Determine the [x, y] coordinate at the center of the cell enclosing the given text.  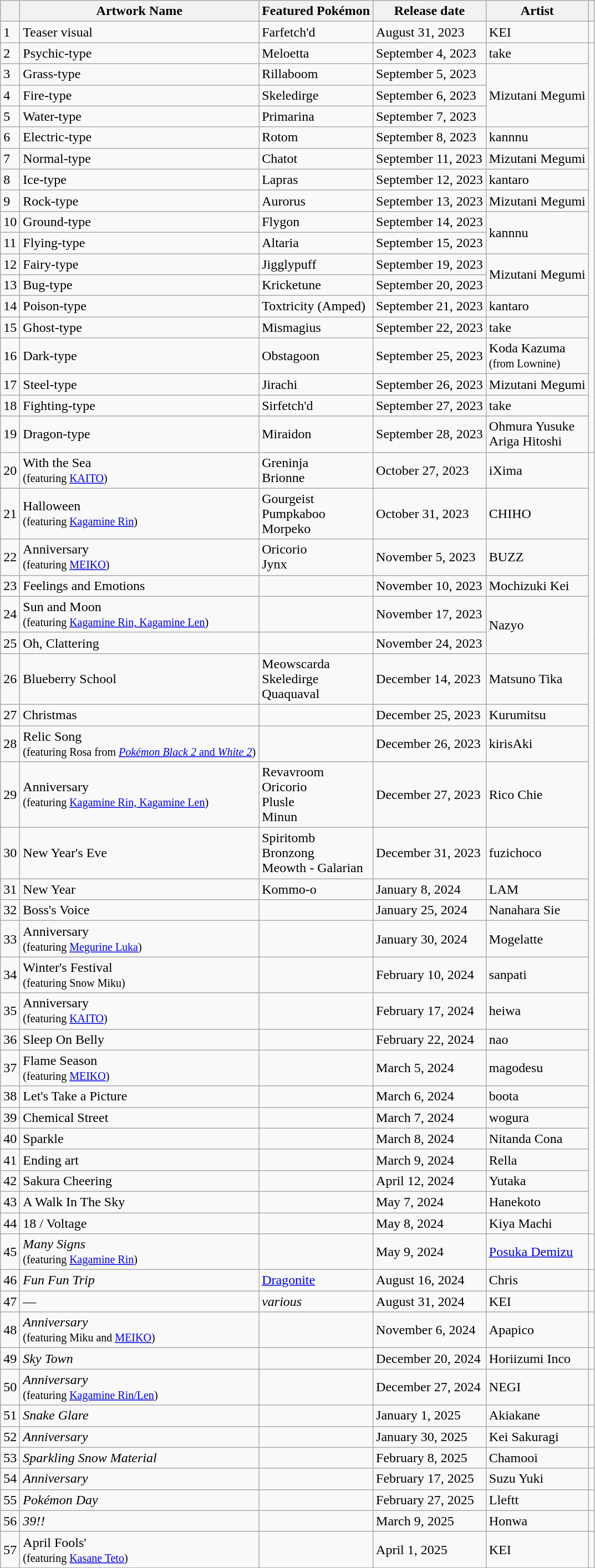
August 31, 2023 [430, 32]
April Fools'(featuring Kasane Teto) [140, 1549]
September 14, 2023 [430, 222]
NEGI [537, 1387]
sanpati [537, 975]
9 [10, 201]
January 30, 2024 [430, 939]
March 9, 2025 [430, 1521]
Chamooi [537, 1458]
33 [10, 939]
Sparkle [140, 1139]
Akiakane [537, 1416]
Sakura Cheering [140, 1181]
Kricketune [316, 285]
March 9, 2024 [430, 1160]
GourgeistPumpkabooMorpeko [316, 514]
29 [10, 795]
5 [10, 116]
kirisAki [537, 744]
22 [10, 557]
Meloetta [316, 53]
4 [10, 95]
February 17, 2025 [430, 1479]
55 [10, 1500]
December 20, 2024 [430, 1359]
New Year's Eve [140, 853]
May 9, 2024 [430, 1252]
32 [10, 910]
September 21, 2023 [430, 306]
Farfetch'd [316, 32]
Pokémon Day [140, 1500]
Rotom [316, 137]
39!! [140, 1521]
Lleftt [537, 1500]
Flying-type [140, 243]
46 [10, 1280]
Dark-type [140, 356]
47 [10, 1301]
Dragon-type [140, 434]
3 [10, 74]
Oh, Clattering [140, 643]
18 / Voltage [140, 1223]
7 [10, 158]
October 31, 2023 [430, 514]
11 [10, 243]
February 22, 2024 [430, 1039]
Fun Fun Trip [140, 1280]
Release date [430, 11]
iXima [537, 470]
September 26, 2023 [430, 385]
Hanekoto [537, 1202]
Steel-type [140, 385]
Dragonite [316, 1280]
57 [10, 1549]
January 25, 2024 [430, 910]
December 31, 2023 [430, 853]
41 [10, 1160]
Christmas [140, 715]
17 [10, 385]
Anniversary(featuring Miku and MEIKO) [140, 1330]
Chatot [316, 158]
Altaria [316, 243]
Horiizumi Inco [537, 1359]
42 [10, 1181]
Suzu Yuki [537, 1479]
Winter's Festival(featuring Snow Miku) [140, 975]
Miraidon [316, 434]
February 8, 2025 [430, 1458]
September 28, 2023 [430, 434]
March 5, 2024 [430, 1068]
Kommo-o [316, 889]
heiwa [537, 1011]
Fairy-type [140, 264]
September 25, 2023 [430, 356]
Nanahara Sie [537, 910]
September 19, 2023 [430, 264]
Toxtricity (Amped) [316, 306]
Ending art [140, 1160]
8 [10, 180]
Kei Sakuragi [537, 1437]
49 [10, 1359]
March 7, 2024 [430, 1118]
November 17, 2023 [430, 614]
nao [537, 1039]
Rella [537, 1160]
35 [10, 1011]
April 12, 2024 [430, 1181]
SpiritombBronzongMeowth - Galarian [316, 853]
A Walk In The Sky [140, 1202]
28 [10, 744]
36 [10, 1039]
May 8, 2024 [430, 1223]
Chemical Street [140, 1118]
Poison-type [140, 306]
August 16, 2024 [430, 1280]
39 [10, 1118]
September 11, 2023 [430, 158]
Koda Kazuma(from Lownine) [537, 356]
Anniversary(featuring Kagamine Rin/Len) [140, 1387]
1 [10, 32]
February 10, 2024 [430, 975]
September 13, 2023 [430, 201]
Anniversary(featuring KAITO) [140, 1011]
December 27, 2024 [430, 1387]
various [316, 1301]
Teaser visual [140, 32]
25 [10, 643]
— [140, 1301]
Primarina [316, 116]
Sun and Moon(featuring Kagamine Rin, Kagamine Len) [140, 614]
19 [10, 434]
October 27, 2023 [430, 470]
Blueberry School [140, 679]
Artist [537, 11]
27 [10, 715]
fuzichoco [537, 853]
Honwa [537, 1521]
44 [10, 1223]
September 12, 2023 [430, 180]
December 14, 2023 [430, 679]
Bug-type [140, 285]
March 8, 2024 [430, 1139]
10 [10, 222]
Nitanda Cona [537, 1139]
New Year [140, 889]
43 [10, 1202]
Flygon [316, 222]
boota [537, 1096]
Obstagoon [316, 356]
20 [10, 470]
Many Signs(featuring Kagamine Rin) [140, 1252]
Chris [537, 1280]
30 [10, 853]
23 [10, 586]
wogura [537, 1118]
March 6, 2024 [430, 1096]
May 7, 2024 [430, 1202]
Skeledirge [316, 95]
56 [10, 1521]
12 [10, 264]
December 26, 2023 [430, 744]
January 8, 2024 [430, 889]
Posuka Demizu [537, 1252]
Normal-type [140, 158]
24 [10, 614]
September 27, 2023 [430, 406]
34 [10, 975]
53 [10, 1458]
Sleep On Belly [140, 1039]
November 24, 2023 [430, 643]
Electric-type [140, 137]
Mismagius [316, 327]
37 [10, 1068]
Ghost-type [140, 327]
January 1, 2025 [430, 1416]
52 [10, 1437]
February 27, 2025 [430, 1500]
September 20, 2023 [430, 285]
February 17, 2024 [430, 1011]
November 5, 2023 [430, 557]
48 [10, 1330]
April 1, 2025 [430, 1549]
Snake Glare [140, 1416]
Halloween(featuring Kagamine Rin) [140, 514]
Featured Pokémon [316, 11]
26 [10, 679]
November 10, 2023 [430, 586]
Relic Song(featuring Rosa from Pokémon Black 2 and White 2) [140, 744]
Sky Town [140, 1359]
Ohmura YusukeAriga Hitoshi [537, 434]
September 7, 2023 [430, 116]
GreninjaBrionne [316, 470]
Anniversary(featuring MEIKO) [140, 557]
magodesu [537, 1068]
Anniversary(featuring Kagamine Rin, Kagamine Len) [140, 795]
MeowscardaSkeledirgeQuaquaval [316, 679]
Jigglypuff [316, 264]
Ground-type [140, 222]
Kiya Machi [537, 1223]
OricorioJynx [316, 557]
BUZZ [537, 557]
Rillaboom [316, 74]
Artwork Name [140, 11]
13 [10, 285]
Boss's Voice [140, 910]
6 [10, 137]
January 30, 2025 [430, 1437]
Let's Take a Picture [140, 1096]
Kurumitsu [537, 715]
45 [10, 1252]
21 [10, 514]
September 8, 2023 [430, 137]
November 6, 2024 [430, 1330]
Grass-type [140, 74]
September 4, 2023 [430, 53]
Sirfetch'd [316, 406]
Rock-type [140, 201]
54 [10, 1479]
December 25, 2023 [430, 715]
Anniversary(featuring Megurine Luka) [140, 939]
2 [10, 53]
38 [10, 1096]
40 [10, 1139]
Ice-type [140, 180]
Aurorus [316, 201]
Sparkling Snow Material [140, 1458]
50 [10, 1387]
August 31, 2024 [430, 1301]
Nazyo [537, 625]
LAM [537, 889]
Matsuno Tika [537, 679]
Psychic-type [140, 53]
CHIHO [537, 514]
With the Sea(featuring KAITO) [140, 470]
31 [10, 889]
Water-type [140, 116]
14 [10, 306]
15 [10, 327]
RevavroomOricorioPlusleMinun [316, 795]
December 27, 2023 [430, 795]
Fighting-type [140, 406]
Feelings and Emotions [140, 586]
Jirachi [316, 385]
September 22, 2023 [430, 327]
September 5, 2023 [430, 74]
Rico Chie [537, 795]
September 6, 2023 [430, 95]
Yutaka [537, 1181]
Lapras [316, 180]
18 [10, 406]
September 15, 2023 [430, 243]
Fire-type [140, 95]
Mogelatte [537, 939]
16 [10, 356]
Mochizuki Kei [537, 586]
Apapico [537, 1330]
Flame Season(featuring MEIKO) [140, 1068]
51 [10, 1416]
